Extract the (X, Y) coordinate from the center of the cell holding the provided text.  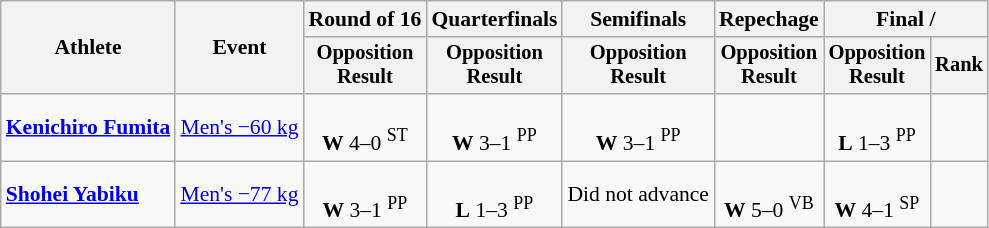
Semifinals (638, 19)
Shohei Yabiku (88, 194)
Quarterfinals (494, 19)
Kenichiro Fumita (88, 128)
Final / (906, 19)
Round of 16 (366, 19)
Event (239, 48)
W 5–0 VB (769, 194)
Did not advance (638, 194)
Repechage (769, 19)
Rank (959, 66)
W 4–0 ST (366, 128)
Men's −60 kg (239, 128)
Athlete (88, 48)
W 4–1 SP (878, 194)
Men's −77 kg (239, 194)
